Capture the cell that displays the provided text and extract its [x, y] central coordinate. 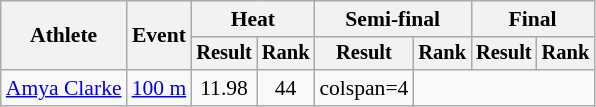
Amya Clarke [64, 88]
Heat [252, 19]
Athlete [64, 36]
100 m [160, 88]
Semi-final [392, 19]
Final [532, 19]
11.98 [224, 88]
colspan=4 [364, 88]
44 [286, 88]
Event [160, 36]
